Scan for the cell matching the given text and deliver its (X, Y) coordinate at center. 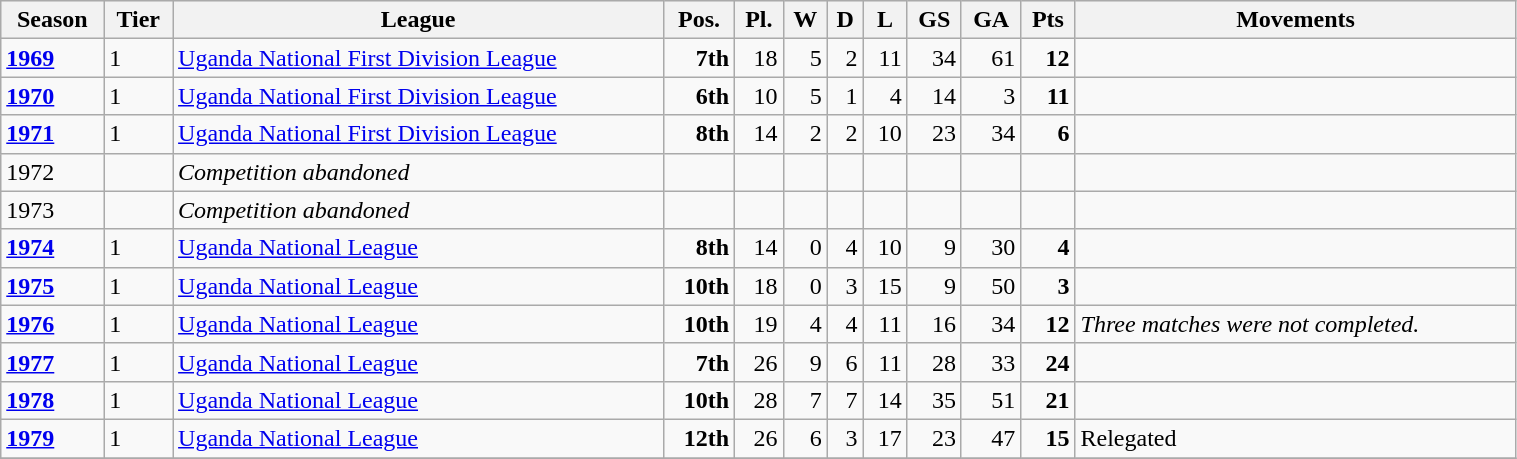
W (805, 20)
Tier (138, 20)
League (418, 20)
17 (885, 438)
47 (990, 438)
19 (759, 324)
1975 (52, 286)
Season (52, 20)
33 (990, 362)
12th (700, 438)
30 (990, 248)
1973 (52, 210)
1970 (52, 96)
Relegated (1296, 438)
1972 (52, 172)
24 (1048, 362)
1971 (52, 134)
61 (990, 58)
GA (990, 20)
D (845, 20)
1974 (52, 248)
6th (700, 96)
Pos. (700, 20)
16 (934, 324)
Three matches were not completed. (1296, 324)
1979 (52, 438)
21 (1048, 400)
L (885, 20)
1969 (52, 58)
Movements (1296, 20)
1976 (52, 324)
1977 (52, 362)
1978 (52, 400)
51 (990, 400)
50 (990, 286)
35 (934, 400)
Pts (1048, 20)
GS (934, 20)
Pl. (759, 20)
